Capture the cell that displays the provided text and extract its (x, y) central coordinate. 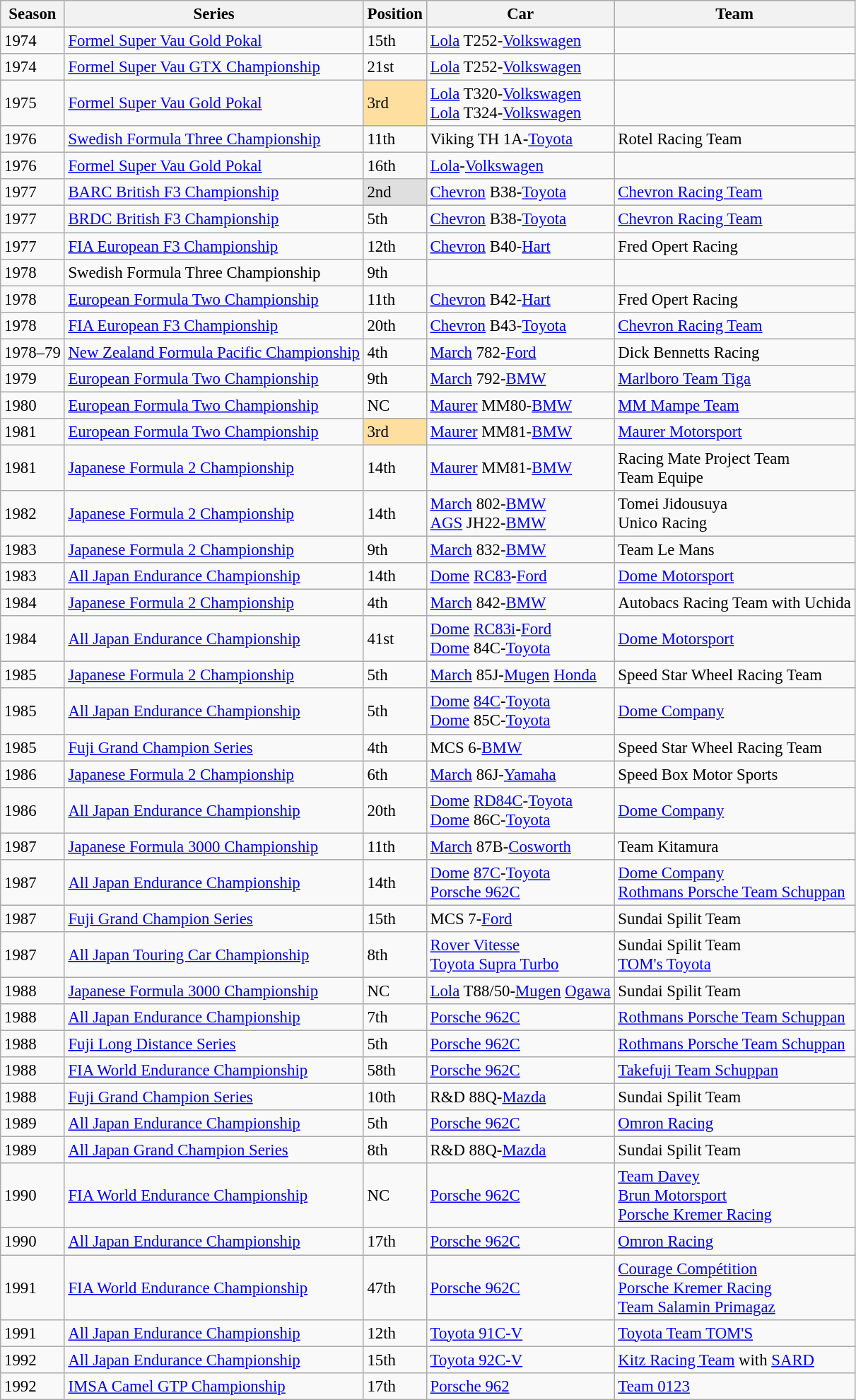
Porsche 962 (520, 1386)
Lola-Volkswagen (520, 166)
Dick Bennetts Racing (734, 352)
March 87B-Cosworth (520, 846)
41st (394, 639)
Dome RC83i-FordDome 84C-Toyota (520, 639)
March 842-BMW (520, 603)
Team DaveyBrun MotorsportPorsche Kremer Racing (734, 1196)
Dome CompanyRothmans Porsche Team Schuppan (734, 882)
Takefuji Team Schuppan (734, 1071)
Team Kitamura (734, 846)
Viking TH 1A-Toyota (520, 139)
47th (394, 1288)
March 85J-Mugen Honda (520, 675)
Speed Box Motor Sports (734, 774)
MCS 7-Ford (520, 918)
21st (394, 67)
Position (394, 14)
Rotel Racing Team (734, 139)
Tomei JidousuyaUnico Racing (734, 513)
March 792-BMW (520, 379)
Chevron B42-Hart (520, 299)
Toyota 92C-V (520, 1360)
Chevron B40-Hart (520, 246)
Toyota Team TOM'S (734, 1333)
Car (520, 14)
1980 (33, 405)
March 802-BMWAGS JH22-BMW (520, 513)
2nd (394, 193)
Autobacs Racing Team with Uchida (734, 603)
BARC British F3 Championship (213, 193)
BRDC British F3 Championship (213, 219)
10th (394, 1097)
March 782-Ford (520, 352)
Formel Super Vau GTX Championship (213, 67)
Series (213, 14)
Dome RD84C-ToyotaDome 86C-Toyota (520, 810)
58th (394, 1071)
Maurer Motorsport (734, 432)
Dome RC83-Ford (520, 576)
All Japan Touring Car Championship (213, 955)
Season (33, 14)
Maurer MM80-BMW (520, 405)
Courage CompétitionPorsche Kremer RacingTeam Salamin Primagaz (734, 1288)
IMSA Camel GTP Championship (213, 1386)
7th (394, 1017)
Toyota 91C-V (520, 1333)
1975 (33, 103)
March 832-BMW (520, 550)
Chevron B43-Toyota (520, 325)
16th (394, 166)
6th (394, 774)
Dome 84C-ToyotaDome 85C-Toyota (520, 711)
1982 (33, 513)
New Zealand Formula Pacific Championship (213, 352)
Dome 87C-ToyotaPorsche 962C (520, 882)
Fuji Long Distance Series (213, 1044)
MM Mampe Team (734, 405)
All Japan Grand Champion Series (213, 1150)
Kitz Racing Team with SARD (734, 1360)
Rover VitesseToyota Supra Turbo (520, 955)
Team (734, 14)
Team 0123 (734, 1386)
Lola T320-VolkswagenLola T324-Volkswagen (520, 103)
Marlboro Team Tiga (734, 379)
Lola T88/50-Mugen Ogawa (520, 991)
MCS 6-BMW (520, 747)
1979 (33, 379)
1978–79 (33, 352)
March 86J-Yamaha (520, 774)
Team Le Mans (734, 550)
Sundai Spilit TeamTOM's Toyota (734, 955)
Racing Mate Project TeamTeam Equipe (734, 468)
